Find where the given text appears and provide that cell's center as [x, y] coordinate. 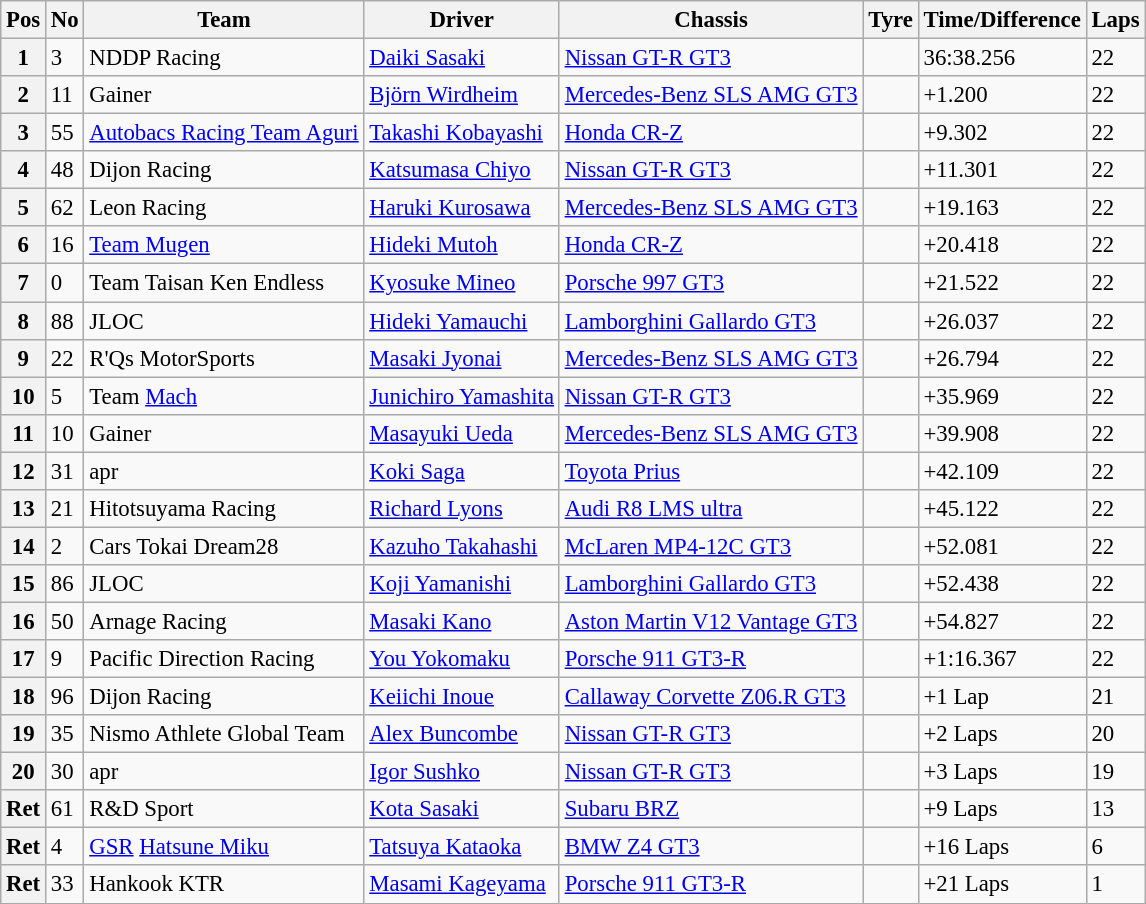
18 [24, 697]
Audi R8 LMS ultra [711, 509]
30 [65, 772]
Subaru BRZ [711, 809]
+20.418 [1002, 245]
Richard Lyons [462, 509]
0 [65, 283]
Masaki Jyonai [462, 358]
Alex Buncombe [462, 734]
7 [24, 283]
Callaway Corvette Z06.R GT3 [711, 697]
62 [65, 208]
Takashi Kobayashi [462, 133]
Arnage Racing [224, 621]
Daiki Sasaki [462, 58]
Nismo Athlete Global Team [224, 734]
Masayuki Ueda [462, 433]
+26.794 [1002, 358]
Masaki Kano [462, 621]
36:38.256 [1002, 58]
61 [65, 809]
Driver [462, 20]
96 [65, 697]
+9 Laps [1002, 809]
+3 Laps [1002, 772]
Autobacs Racing Team Aguri [224, 133]
Masami Kageyama [462, 885]
Kazuho Takahashi [462, 546]
Team Taisan Ken Endless [224, 283]
35 [65, 734]
Haruki Kurosawa [462, 208]
Kota Sasaki [462, 809]
Leon Racing [224, 208]
+9.302 [1002, 133]
Hideki Mutoh [462, 245]
33 [65, 885]
15 [24, 584]
Hankook KTR [224, 885]
Kyosuke Mineo [462, 283]
Igor Sushko [462, 772]
Time/Difference [1002, 20]
48 [65, 170]
R&D Sport [224, 809]
+35.969 [1002, 396]
50 [65, 621]
+1:16.367 [1002, 659]
+52.081 [1002, 546]
Tyre [890, 20]
Pos [24, 20]
55 [65, 133]
Keiichi Inoue [462, 697]
Aston Martin V12 Vantage GT3 [711, 621]
Team [224, 20]
Hitotsuyama Racing [224, 509]
Katsumasa Chiyo [462, 170]
+52.438 [1002, 584]
Laps [1116, 20]
GSR Hatsune Miku [224, 847]
+1.200 [1002, 95]
+26.037 [1002, 321]
Toyota Prius [711, 471]
BMW Z4 GT3 [711, 847]
+19.163 [1002, 208]
Chassis [711, 20]
+54.827 [1002, 621]
Koki Saga [462, 471]
88 [65, 321]
12 [24, 471]
Hideki Yamauchi [462, 321]
Team Mugen [224, 245]
+39.908 [1002, 433]
Koji Yamanishi [462, 584]
+21.522 [1002, 283]
+11.301 [1002, 170]
86 [65, 584]
Team Mach [224, 396]
+45.122 [1002, 509]
17 [24, 659]
Tatsuya Kataoka [462, 847]
NDDP Racing [224, 58]
+1 Lap [1002, 697]
R'Qs MotorSports [224, 358]
Cars Tokai Dream28 [224, 546]
8 [24, 321]
Porsche 997 GT3 [711, 283]
Pacific Direction Racing [224, 659]
You Yokomaku [462, 659]
McLaren MP4-12C GT3 [711, 546]
+16 Laps [1002, 847]
+42.109 [1002, 471]
31 [65, 471]
14 [24, 546]
Björn Wirdheim [462, 95]
+2 Laps [1002, 734]
Junichiro Yamashita [462, 396]
No [65, 20]
+21 Laps [1002, 885]
